Search for the cell housing the specified text and yield its (x, y) center coordinate. 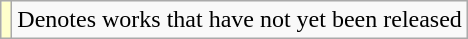
Denotes works that have not yet been released (240, 20)
